Find where the given text appears and provide that cell's center as [X, Y] coordinate. 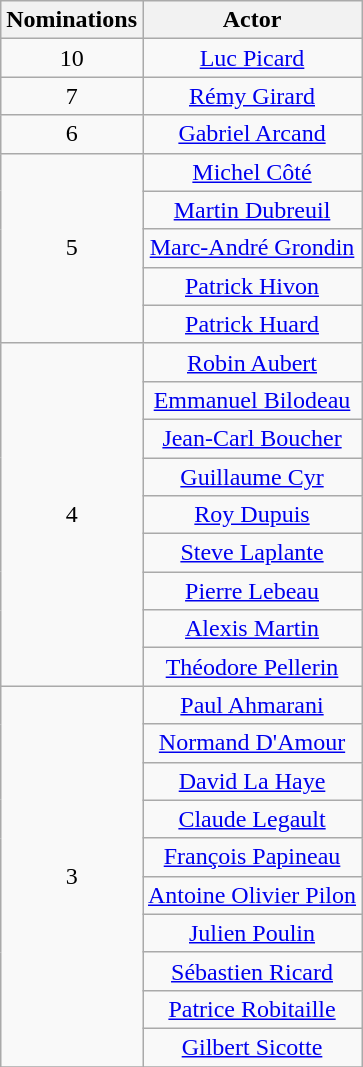
Sébastien Ricard [252, 971]
Jean-Carl Boucher [252, 438]
Gilbert Sicotte [252, 1047]
Robin Aubert [252, 362]
Marc-André Grondin [252, 248]
Michel Côté [252, 172]
Actor [252, 20]
3 [72, 876]
Antoine Olivier Pilon [252, 895]
Patrick Hivon [252, 286]
Gabriel Arcand [252, 134]
Emmanuel Bilodeau [252, 400]
Théodore Pellerin [252, 667]
5 [72, 248]
4 [72, 514]
Alexis Martin [252, 629]
10 [72, 58]
6 [72, 134]
Paul Ahmarani [252, 705]
Rémy Girard [252, 96]
Luc Picard [252, 58]
Claude Legault [252, 819]
Patrice Robitaille [252, 1009]
Roy Dupuis [252, 515]
Martin Dubreuil [252, 210]
Julien Poulin [252, 933]
Nominations [72, 20]
Patrick Huard [252, 324]
Pierre Lebeau [252, 591]
Normand D'Amour [252, 743]
Guillaume Cyr [252, 477]
David La Haye [252, 781]
Steve Laplante [252, 553]
François Papineau [252, 857]
7 [72, 96]
